Determine the (x, y) coordinate at the center of the cell enclosing the given text.  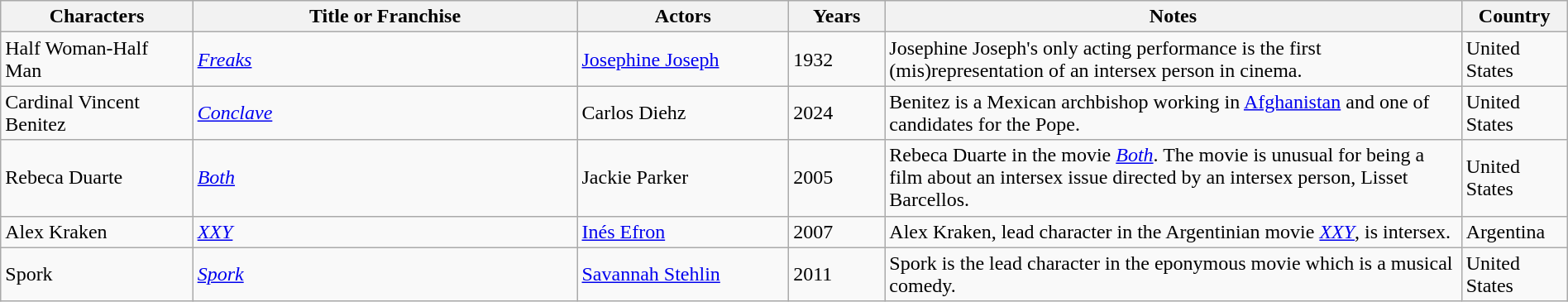
2005 (837, 178)
Both (385, 178)
2011 (837, 275)
Alex Kraken (97, 232)
Argentina (1514, 232)
Freaks (385, 60)
XXY (385, 232)
Conclave (385, 113)
Spork is the lead character in the eponymous movie which is a musical comedy. (1173, 275)
Characters (97, 17)
Cardinal Vincent Benitez (97, 113)
Title or Franchise (385, 17)
Rebeca Duarte (97, 178)
1932 (837, 60)
Rebeca Duarte in the movie Both. The movie is unusual for being a film about an intersex issue directed by an intersex person, Lisset Barcellos. (1173, 178)
Josephine Joseph (683, 60)
Inés Efron (683, 232)
Country (1514, 17)
Josephine Joseph's only acting performance is the first (mis)representation of an intersex person in cinema. (1173, 60)
Savannah Stehlin (683, 275)
2024 (837, 113)
Years (837, 17)
Jackie Parker (683, 178)
Actors (683, 17)
Half Woman-Half Man (97, 60)
Benitez is a Mexican archbishop working in Afghanistan and one of candidates for the Pope. (1173, 113)
2007 (837, 232)
Notes (1173, 17)
Alex Kraken, lead character in the Argentinian movie XXY, is intersex. (1173, 232)
Carlos Diehz (683, 113)
